Return [X, Y] of the center of cell containing provided text 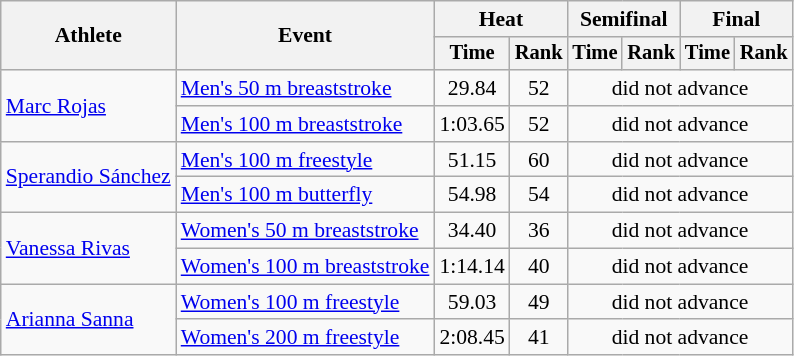
59.03 [472, 302]
54.98 [472, 195]
2:08.45 [472, 338]
51.15 [472, 160]
49 [539, 302]
Sperandio Sánchez [88, 178]
Event [306, 36]
1:03.65 [472, 124]
Heat [500, 19]
Women's 100 m freestyle [306, 302]
Men's 50 m breaststroke [306, 88]
Men's 100 m butterfly [306, 195]
1:14.14 [472, 267]
Athlete [88, 36]
41 [539, 338]
Marc Rojas [88, 106]
Men's 100 m breaststroke [306, 124]
Men's 100 m freestyle [306, 160]
60 [539, 160]
Final [736, 19]
40 [539, 267]
34.40 [472, 231]
Arianna Sanna [88, 320]
Women's 200 m freestyle [306, 338]
36 [539, 231]
54 [539, 195]
Women's 50 m breaststroke [306, 231]
Women's 100 m breaststroke [306, 267]
Vanessa Rivas [88, 248]
29.84 [472, 88]
Semifinal [623, 19]
